Return [X, Y] of the center of cell containing provided text 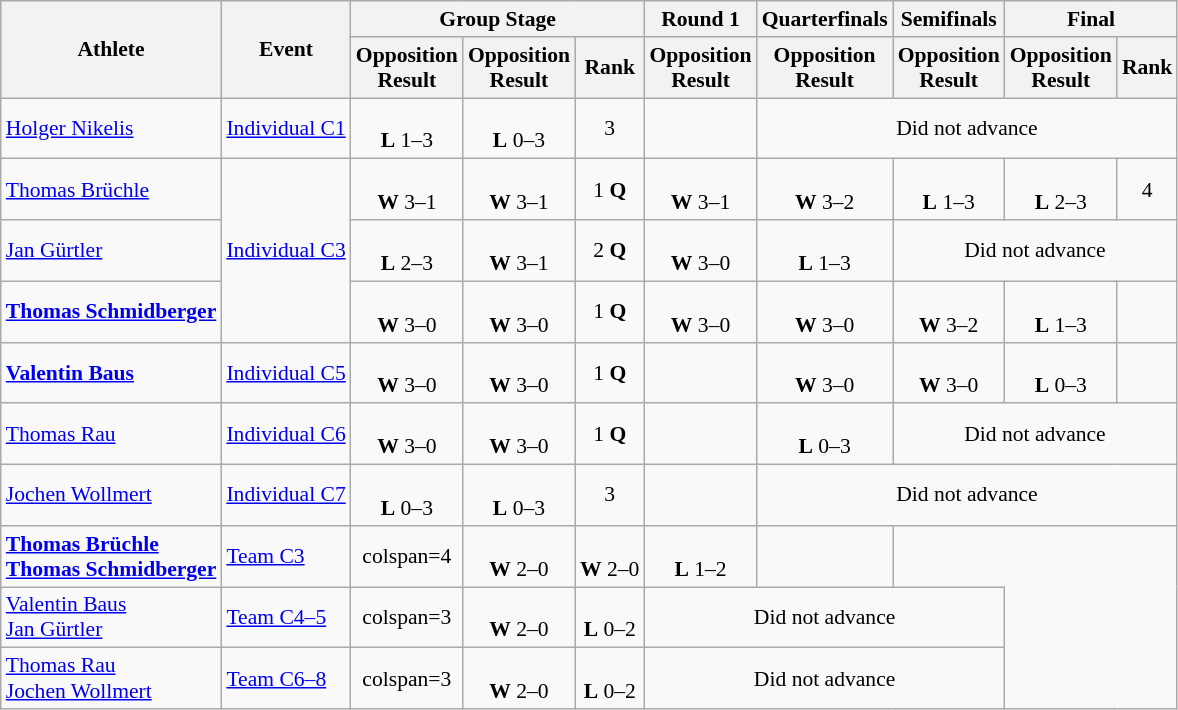
Round 1 [700, 19]
Individual C7 [286, 496]
Individual C3 [286, 250]
L 1–2 [700, 556]
Thomas RauJochen Wollmert [112, 678]
Quarterfinals [825, 19]
colspan=4 [407, 556]
Jochen Wollmert [112, 496]
Individual C1 [286, 128]
Individual C5 [286, 372]
Team C3 [286, 556]
Jan Gürtler [112, 250]
Semifinals [949, 19]
2 Q [610, 250]
Team C6–8 [286, 678]
Group Stage [498, 19]
Individual C6 [286, 434]
Team C4–5 [286, 618]
Valentin Baus [112, 372]
Thomas Rau [112, 434]
Final [1092, 19]
Athlete [112, 50]
Event [286, 50]
Valentin BausJan Gürtler [112, 618]
Thomas Schmidberger [112, 312]
Thomas BrüchleThomas Schmidberger [112, 556]
Holger Nikelis [112, 128]
Thomas Brüchle [112, 190]
4 [1148, 190]
